Provide the (X, Y) coordinate of the cell's center where the given text is located.  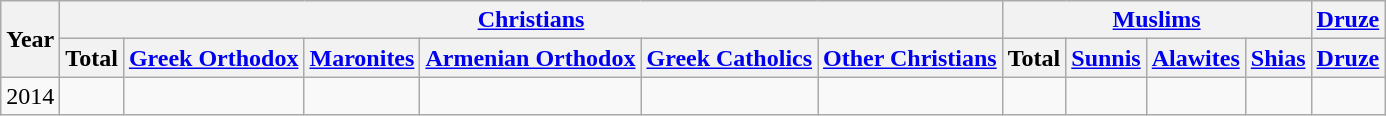
2014 (30, 96)
Other Christians (910, 58)
Maronites (362, 58)
Muslims (1156, 20)
Armenian Orthodox (530, 58)
Shias (1278, 58)
Year (30, 39)
Alawites (1196, 58)
Sunnis (1106, 58)
Greek Orthodox (214, 58)
Christians (531, 20)
Greek Catholics (730, 58)
